Extract the [X, Y] coordinate from the center of the cell holding the provided text.  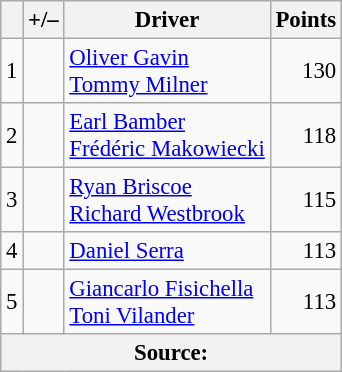
Points [306, 20]
2 [12, 136]
Source: [172, 353]
115 [306, 200]
1 [12, 72]
Daniel Serra [167, 251]
Giancarlo Fisichella Toni Vilander [167, 302]
Oliver Gavin Tommy Milner [167, 72]
Ryan Briscoe Richard Westbrook [167, 200]
+/– [44, 20]
5 [12, 302]
3 [12, 200]
130 [306, 72]
Earl Bamber Frédéric Makowiecki [167, 136]
Driver [167, 20]
118 [306, 136]
4 [12, 251]
